Return [x, y] of the center of cell containing provided text 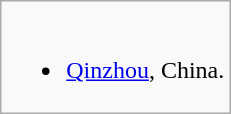
Qinzhou, China. [116, 58]
